Find where the given text appears and provide that cell's center as [x, y] coordinate. 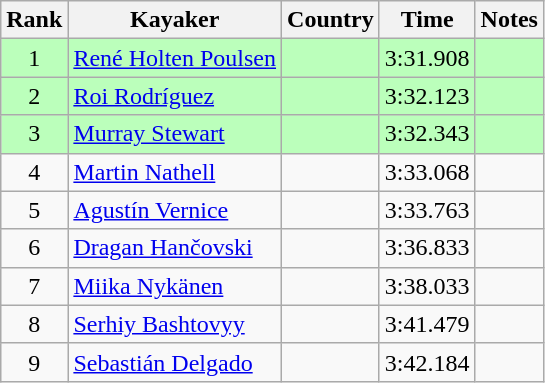
Miika Nykänen [175, 286]
8 [34, 324]
5 [34, 210]
René Holten Poulsen [175, 58]
Agustín Vernice [175, 210]
3:41.479 [427, 324]
Time [427, 20]
Kayaker [175, 20]
Serhiy Bashtovyy [175, 324]
7 [34, 286]
4 [34, 172]
9 [34, 362]
Country [331, 20]
3:33.763 [427, 210]
Notes [509, 20]
Rank [34, 20]
3:33.068 [427, 172]
3:42.184 [427, 362]
2 [34, 96]
Sebastián Delgado [175, 362]
Roi Rodríguez [175, 96]
3:38.033 [427, 286]
3 [34, 134]
3:36.833 [427, 248]
6 [34, 248]
3:32.123 [427, 96]
Dragan Hančovski [175, 248]
3:32.343 [427, 134]
Martin Nathell [175, 172]
1 [34, 58]
Murray Stewart [175, 134]
3:31.908 [427, 58]
